Return (x, y) of the center of cell containing provided text 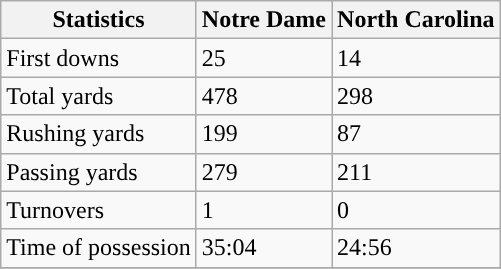
25 (264, 58)
First downs (99, 58)
Passing yards (99, 172)
87 (416, 134)
0 (416, 210)
Statistics (99, 20)
211 (416, 172)
North Carolina (416, 20)
1 (264, 210)
Notre Dame (264, 20)
Total yards (99, 96)
35:04 (264, 248)
279 (264, 172)
298 (416, 96)
478 (264, 96)
Time of possession (99, 248)
24:56 (416, 248)
14 (416, 58)
199 (264, 134)
Turnovers (99, 210)
Rushing yards (99, 134)
